Return the [x, y] coordinate for the center point of the cell that contains the specified text.  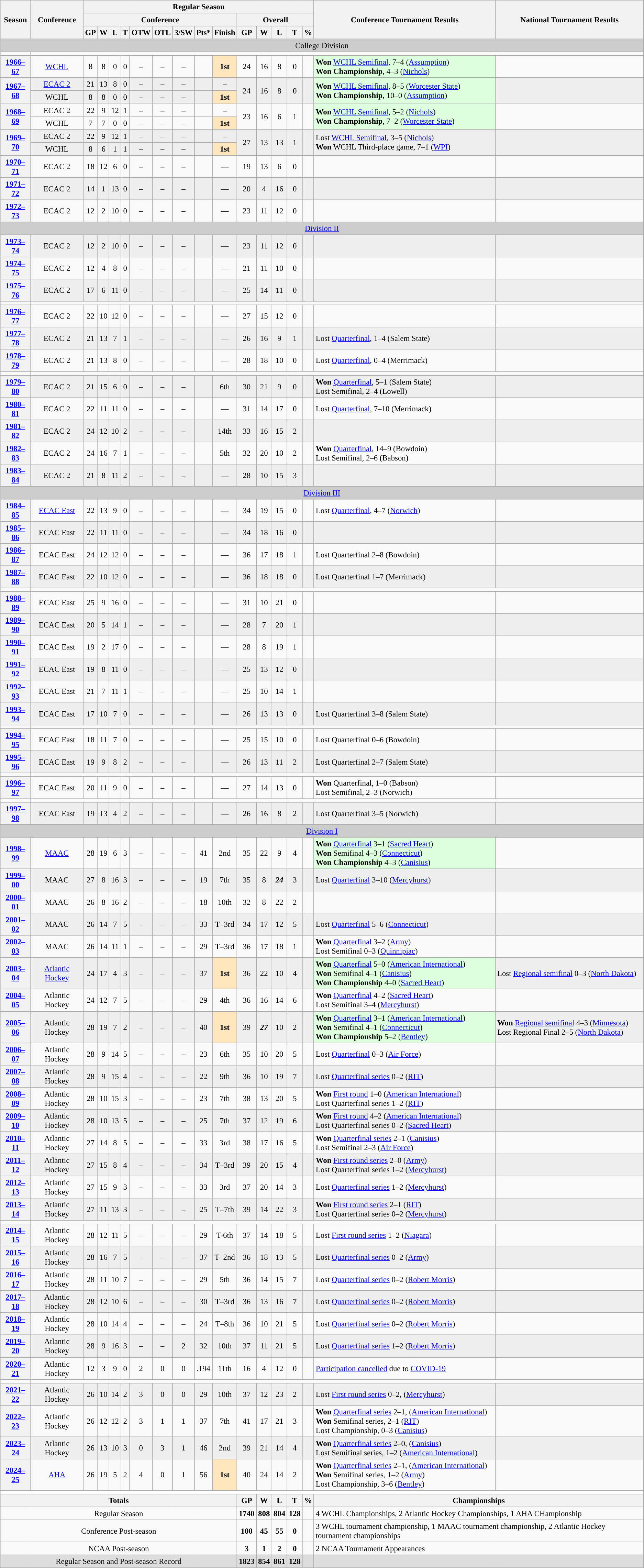
Won Quarterfinal 5–0 (American International)Won Semifinal 4–1 (Canisius)Won Championship 4–0 (Sacred Heart) [404, 974]
1998–99 [15, 853]
Conference Post-season [119, 1531]
Won Quarterfinal 4–2 (Sacred Heart)Lost Semifinal 3–4 (Mercyhurst) [404, 1001]
1983–84 [15, 476]
Won WCHL Semifinal, 7–4 (Assumption)Won Championship, 4–3 (Nichols) [404, 67]
2004–05 [15, 1001]
2022–23 [15, 1421]
Participation cancelled due to COVID-19 [404, 1368]
Lost First round series 1–2 (Niagara) [404, 1235]
2001–02 [15, 924]
1977–78 [15, 338]
Won Quarterfinal, 1–0 (Babson) Lost Semifinal, 2–3 (Norwich) [404, 788]
Division III [322, 493]
Lost Quarterfinal 0–6 (Bowdoin) [404, 739]
1978–79 [15, 361]
4 WCHL Championships, 2 Atlantic Hockey Championships, 1 AHA CHampionship [478, 1513]
1974–75 [15, 268]
2012–13 [15, 1187]
4th [225, 1001]
861 [280, 1561]
Won Quarterfinal 3–1 (American International)Won Semifinal 4–1 (Connecticut)Won Championship 5–2 (Bentley) [404, 1027]
1988–89 [15, 603]
2002–03 [15, 946]
2014–15 [15, 1235]
Won First round series 2–0 (Army)Lost Quarterfinal series 1–2 (Mercyhurst) [404, 1165]
Lost Quarterfinal, 0–4 (Merrimack) [404, 361]
National Tournament Results [570, 20]
Conference Tournament Results [404, 20]
2013–14 [15, 1210]
3/SW [184, 33]
Lost Quarterfinal 3–5 (Norwich) [404, 814]
AHA [57, 1475]
2017–18 [15, 1302]
Lost Quarterfinal, 1–4 (Salem State) [404, 338]
T–7th [225, 1210]
11th [225, 1368]
1972–73 [15, 211]
2024–25 [15, 1475]
2000–01 [15, 902]
9th [225, 1076]
Overall [276, 20]
2016–17 [15, 1280]
1970–71 [15, 166]
Won Quarterfinal, 5–1 (Salem State) Lost Semifinal, 2–4 (Lowell) [404, 386]
2 NCAA Tournament Appearances [478, 1549]
1984–85 [15, 511]
1986–87 [15, 555]
Lost Quarterfinal 2–7 (Salem State) [404, 761]
Championships [478, 1501]
NCAA Post-season [119, 1549]
Finish [225, 33]
Lost Quarterfinal 5–6 (Connecticut) [404, 924]
Won Quarterfinal series 2–1, (American International)Won Semifinal series, 2–1 (RIT)Lost Championship, 0–3 (Canisius) [404, 1421]
56 [203, 1475]
55 [280, 1531]
Lost Regional semifinal 0–3 (North Dakota) [570, 974]
Lost Quarterfinal, 4–7 (Norwich) [404, 511]
1967–68 [15, 91]
Lost Quarterfinal, 7–10 (Merrimack) [404, 409]
1992–93 [15, 691]
Won Quarterfinal series 2–1 (Canisius)Lost Semifinal 2–3 (Air Force) [404, 1143]
1996–97 [15, 788]
Lost Quarterfinal 1–7 (Merrimack) [404, 577]
Division II [322, 229]
45 [264, 1531]
Lost Quarterfinal 2–8 (Bowdoin) [404, 555]
T-6th [225, 1235]
1975–76 [15, 291]
Lost Quarterfinal 0–3 (Air Force) [404, 1054]
Won First round 4–2 (American International)Lost Quarterfinal series 0–2 (Sacred Heart) [404, 1121]
1989–90 [15, 625]
Won Regional semifinal 4–3 (Minnesota)Lost Regional Final 2–5 (North Dakota) [570, 1027]
1981–82 [15, 431]
Lost Quarterfinal series 0–2 (RIT) [404, 1076]
1969–70 [15, 142]
1987–88 [15, 577]
Won Quarterfinal series 2–0, (Canisius)Lost Semifinal series, 1–2 (American International) [404, 1448]
2003–04 [15, 974]
2020–21 [15, 1368]
2023–24 [15, 1448]
2006–07 [15, 1054]
1968–69 [15, 117]
Won Quarterfinal, 14–9 (Bowdoin) Lost Semifinal, 2–6 (Babson) [404, 453]
Lost Quarterfinal series 1–2 (Robert Morris) [404, 1346]
804 [280, 1513]
1980–81 [15, 409]
Won Quarterfinal 3–2 (Army)Lost Semifinal 0–3 (Quinnipiac) [404, 946]
Won Quarterfinal 3–1 (Sacred Heart)Won Semifinal 4–3 (Connecticut)Won Championship 4–3 (Canisius) [404, 853]
Lost Quarterfinal series 0–2 (Army) [404, 1258]
1740 [247, 1513]
14th [225, 431]
OTW [141, 33]
Pts* [203, 33]
1997–98 [15, 814]
1999–00 [15, 880]
3 WCHL tournament championship, 1 MAAC tournament championship, 2 Atlantic Hockey tournament championships [478, 1531]
Lost WCHL Semifinal, 3–5 (Nichols)Won WCHL Third-place game, 7–1 (WPI) [404, 142]
2019–20 [15, 1346]
2009–10 [15, 1121]
Won WCHL Semifinal, 8–5 (Worcester State)Won Championship, 10–0 (Assumption) [404, 91]
2018–19 [15, 1324]
1995–96 [15, 761]
T–2nd [225, 1258]
Division I [322, 831]
1823 [247, 1561]
1991–92 [15, 669]
Season [15, 20]
1971–72 [15, 189]
1985–86 [15, 533]
1993–94 [15, 714]
2007–08 [15, 1076]
1966–67 [15, 67]
College Division [322, 46]
1979–80 [15, 386]
1976–77 [15, 316]
Regular Season and Post-season Record [119, 1561]
.194 [203, 1368]
Won WCHL Semifinal, 5–2 (Nichols)Won Championship, 7–2 (Worcester State) [404, 117]
2021–22 [15, 1394]
Lost First round series 0–2, (Mercyhurst) [404, 1394]
OTL [162, 33]
Won Quarterfinal series 2–1, (American International)Won Semifinal series, 1–2 (Army)Lost Championship, 3–6 (Bentley) [404, 1475]
Won First round 1–0 (American International)Lost Quarterfinal series 1–2 (RIT) [404, 1098]
1982–83 [15, 453]
Lost Quarterfinal series 1–2 (Mercyhurst) [404, 1187]
2008–09 [15, 1098]
T–8th [225, 1324]
808 [264, 1513]
Lost Quarterfinal 3–8 (Salem State) [404, 714]
Totals [119, 1501]
1990–91 [15, 647]
Won First round series 2–1 (RIT)Lost Quarterfinal series 0–2 (Mercyhurst) [404, 1210]
2011–12 [15, 1165]
1973–74 [15, 246]
2010–11 [15, 1143]
854 [264, 1561]
100 [247, 1531]
Lost Quarterfinal 3–10 (Mercyhurst) [404, 880]
2005–06 [15, 1027]
46 [203, 1448]
1994–95 [15, 739]
2015–16 [15, 1258]
